Extract the [X, Y] coordinate from the center of the cell holding the provided text.  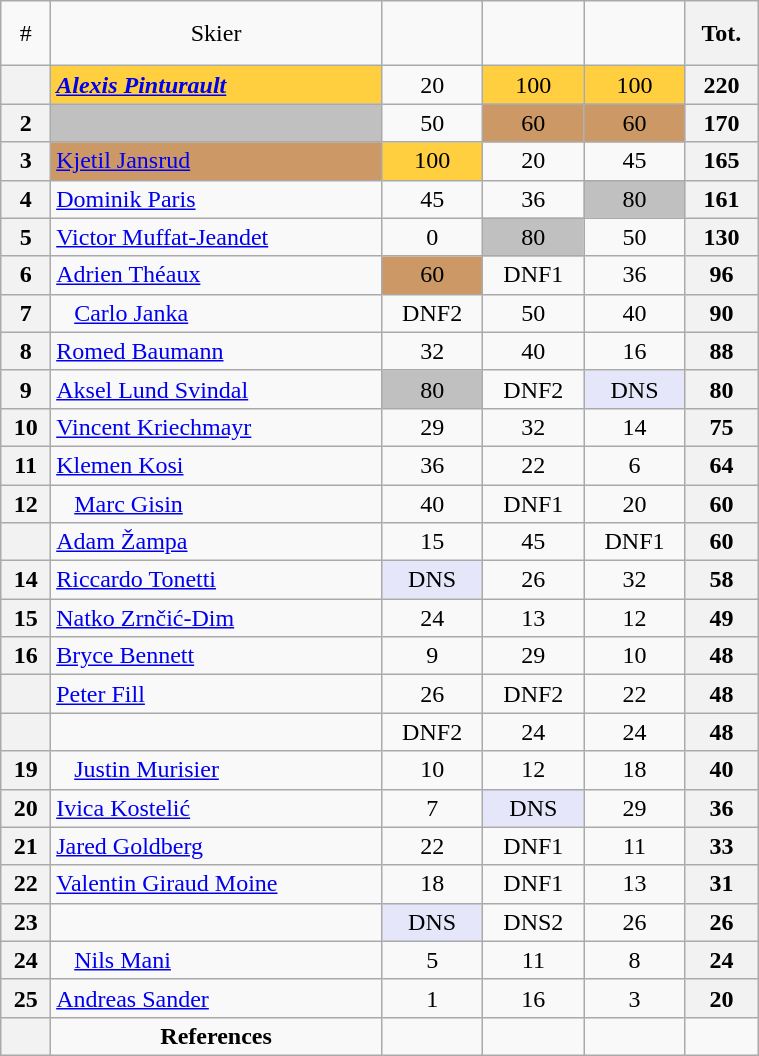
Tot. [721, 34]
170 [721, 123]
49 [721, 618]
Ivica Kostelić [216, 808]
2 [26, 123]
# [26, 34]
220 [721, 85]
31 [721, 884]
88 [721, 351]
90 [721, 313]
21 [26, 846]
Peter Fill [216, 694]
Riccardo Tonetti [216, 580]
Bryce Bennett [216, 656]
Aksel Lund Svindal [216, 389]
1 [432, 998]
DNS2 [534, 922]
References [216, 1036]
96 [721, 275]
Vincent Kriechmayr [216, 427]
64 [721, 465]
0 [432, 237]
19 [26, 770]
Valentin Giraud Moine [216, 884]
165 [721, 161]
161 [721, 199]
33 [721, 846]
23 [26, 922]
Carlo Janka [216, 313]
Adam Žampa [216, 542]
Dominik Paris [216, 199]
Andreas Sander [216, 998]
Kjetil Jansrud [216, 161]
Alexis Pinturault [216, 85]
Klemen Kosi [216, 465]
Natko Zrnčić-Dim [216, 618]
Victor Muffat-Jeandet [216, 237]
Jared Goldberg [216, 846]
130 [721, 237]
58 [721, 580]
Nils Mani [216, 960]
75 [721, 427]
Justin Murisier [216, 770]
Skier [216, 34]
Adrien Théaux [216, 275]
Marc Gisin [216, 503]
4 [26, 199]
Romed Baumann [216, 351]
25 [26, 998]
